Provide the (x, y) coordinate of the cell's center where the given text is located.  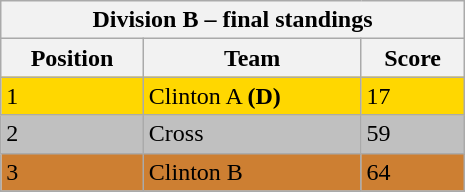
Position (72, 58)
64 (412, 172)
Score (412, 58)
Team (252, 58)
Cross (252, 134)
2 (72, 134)
1 (72, 96)
3 (72, 172)
Clinton A (D) (252, 96)
Division B – final standings (233, 20)
59 (412, 134)
17 (412, 96)
Clinton B (252, 172)
